Capture the cell that displays the provided text and extract its [x, y] central coordinate. 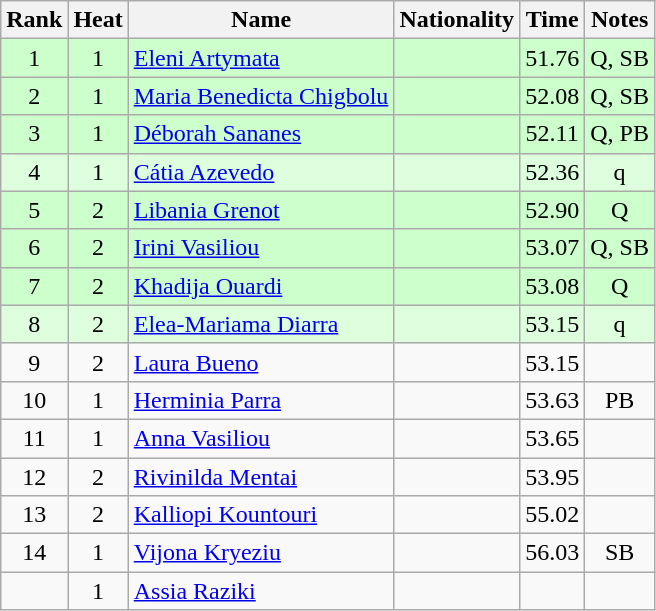
5 [34, 210]
Irini Vasiliou [261, 248]
Khadija Ouardi [261, 286]
Rank [34, 20]
Déborah Sananes [261, 134]
53.65 [552, 438]
52.36 [552, 172]
53.95 [552, 477]
Notes [620, 20]
52.11 [552, 134]
Laura Bueno [261, 362]
Kalliopi Kountouri [261, 515]
53.63 [552, 400]
53.07 [552, 248]
Cátia Azevedo [261, 172]
4 [34, 172]
14 [34, 553]
11 [34, 438]
51.76 [552, 58]
3 [34, 134]
Rivinilda Mentai [261, 477]
13 [34, 515]
55.02 [552, 515]
52.90 [552, 210]
PB [620, 400]
52.08 [552, 96]
7 [34, 286]
10 [34, 400]
Elea-Mariama Diarra [261, 324]
Time [552, 20]
Assia Raziki [261, 591]
SB [620, 553]
Q, PB [620, 134]
6 [34, 248]
53.08 [552, 286]
Nationality [457, 20]
Maria Benedicta Chigbolu [261, 96]
Anna Vasiliou [261, 438]
Herminia Parra [261, 400]
Libania Grenot [261, 210]
Vijona Kryeziu [261, 553]
8 [34, 324]
9 [34, 362]
12 [34, 477]
Name [261, 20]
Heat [98, 20]
Eleni Artymata [261, 58]
56.03 [552, 553]
